Identify which cell holds the provided text, then report its (X, Y) central coordinate. 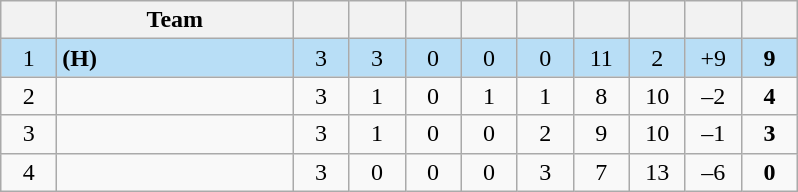
(H) (175, 58)
7 (601, 172)
–2 (713, 96)
–6 (713, 172)
Team (175, 20)
–1 (713, 134)
11 (601, 58)
13 (657, 172)
8 (601, 96)
+9 (713, 58)
